For the text-containing cell, return its midpoint in [x, y] coordinate format. 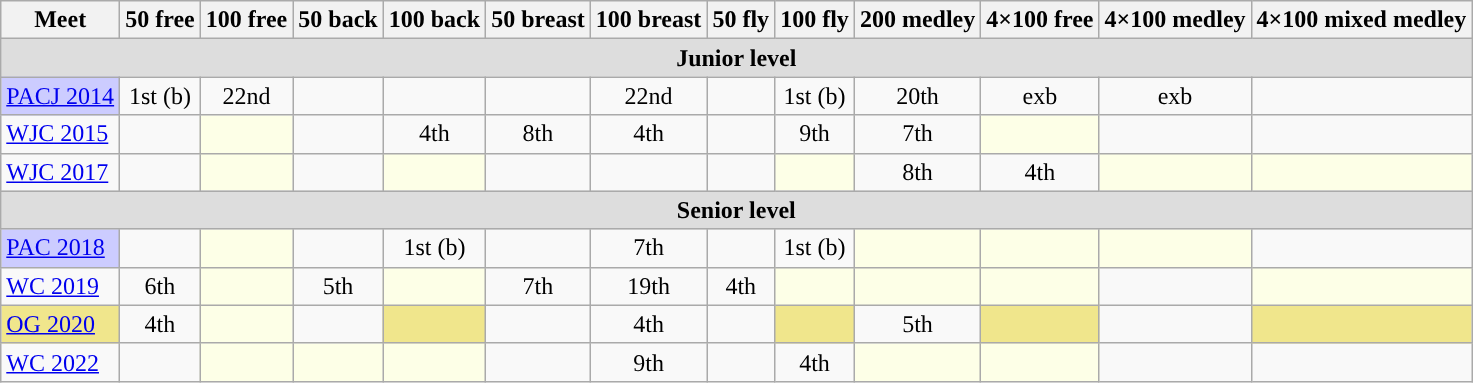
Junior level [736, 58]
WJC 2015 [60, 134]
100 free [246, 20]
19th [648, 286]
OG 2020 [60, 324]
WC 2022 [60, 362]
4×100 free [1040, 20]
50 free [160, 20]
Senior level [736, 210]
4×100 medley [1175, 20]
100 breast [648, 20]
PAC 2018 [60, 248]
4×100 mixed medley [1362, 20]
200 medley [917, 20]
50 fly [741, 20]
WJC 2017 [60, 172]
WC 2019 [60, 286]
6th [160, 286]
PACJ 2014 [60, 96]
100 back [434, 20]
20th [917, 96]
50 breast [538, 20]
Meet [60, 20]
50 back [338, 20]
100 fly [815, 20]
